From the cell containing the given text, extract its center point as (X, Y) coordinate. 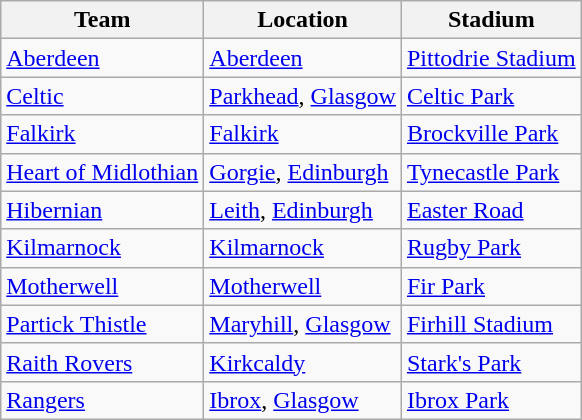
Ibrox Park (491, 400)
Gorgie, Edinburgh (303, 172)
Maryhill, Glasgow (303, 324)
Celtic Park (491, 96)
Hibernian (102, 210)
Location (303, 20)
Firhill Stadium (491, 324)
Leith, Edinburgh (303, 210)
Team (102, 20)
Stadium (491, 20)
Tynecastle Park (491, 172)
Partick Thistle (102, 324)
Brockville Park (491, 134)
Pittodrie Stadium (491, 58)
Celtic (102, 96)
Rugby Park (491, 248)
Parkhead, Glasgow (303, 96)
Kirkcaldy (303, 362)
Raith Rovers (102, 362)
Stark's Park (491, 362)
Fir Park (491, 286)
Easter Road (491, 210)
Rangers (102, 400)
Heart of Midlothian (102, 172)
Ibrox, Glasgow (303, 400)
